Return (X, Y) of the center of cell containing provided text 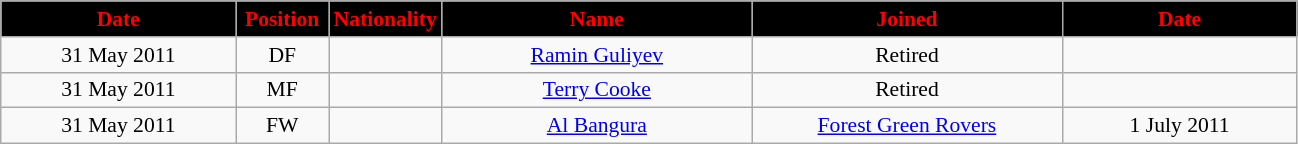
1 July 2011 (1180, 126)
Name (597, 19)
Terry Cooke (597, 90)
Position (282, 19)
FW (282, 126)
Al Bangura (597, 126)
Forest Green Rovers (907, 126)
Nationality (384, 19)
Ramin Guliyev (597, 55)
MF (282, 90)
Joined (907, 19)
DF (282, 55)
